Scan for the cell matching the given text and deliver its [x, y] coordinate at center. 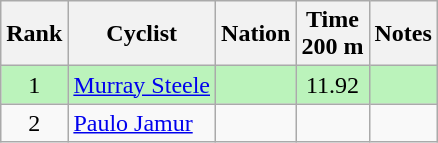
1 [34, 85]
2 [34, 123]
Notes [403, 34]
Time200 m [332, 34]
Cyclist [142, 34]
Nation [256, 34]
11.92 [332, 85]
Rank [34, 34]
Paulo Jamur [142, 123]
Murray Steele [142, 85]
